Find where the given text appears and provide that cell's center as [x, y] coordinate. 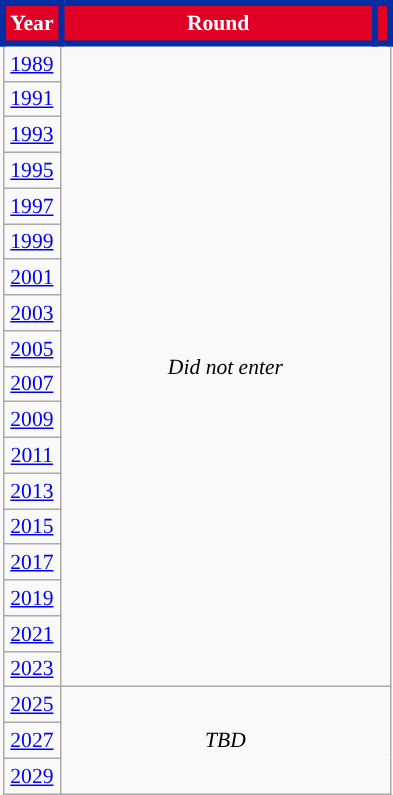
1993 [32, 135]
2013 [32, 491]
2001 [32, 278]
1991 [32, 99]
Round [218, 23]
2009 [32, 420]
2019 [32, 598]
2025 [32, 705]
2015 [32, 527]
1989 [32, 63]
2017 [32, 563]
2005 [32, 349]
1999 [32, 242]
1997 [32, 206]
2023 [32, 669]
2021 [32, 634]
2011 [32, 456]
1995 [32, 171]
2007 [32, 384]
Year [32, 23]
2003 [32, 313]
TBD [226, 740]
2027 [32, 741]
2029 [32, 776]
Did not enter [226, 366]
